Scan for the cell matching the given text and deliver its [X, Y] coordinate at center. 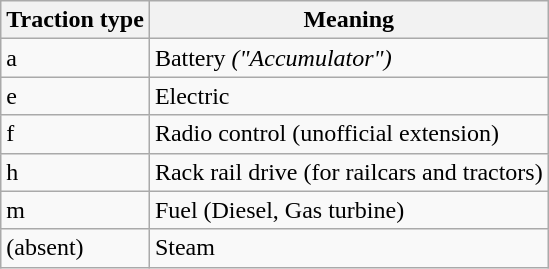
e [76, 96]
h [76, 172]
Rack rail drive (for railcars and tractors) [348, 172]
Traction type [76, 20]
Meaning [348, 20]
m [76, 210]
Fuel (Diesel, Gas turbine) [348, 210]
(absent) [76, 248]
Steam [348, 248]
Battery ("Accumulator") [348, 58]
a [76, 58]
Radio control (unofficial extension) [348, 134]
Electric [348, 96]
f [76, 134]
